Identify which cell holds the provided text, then report its (X, Y) central coordinate. 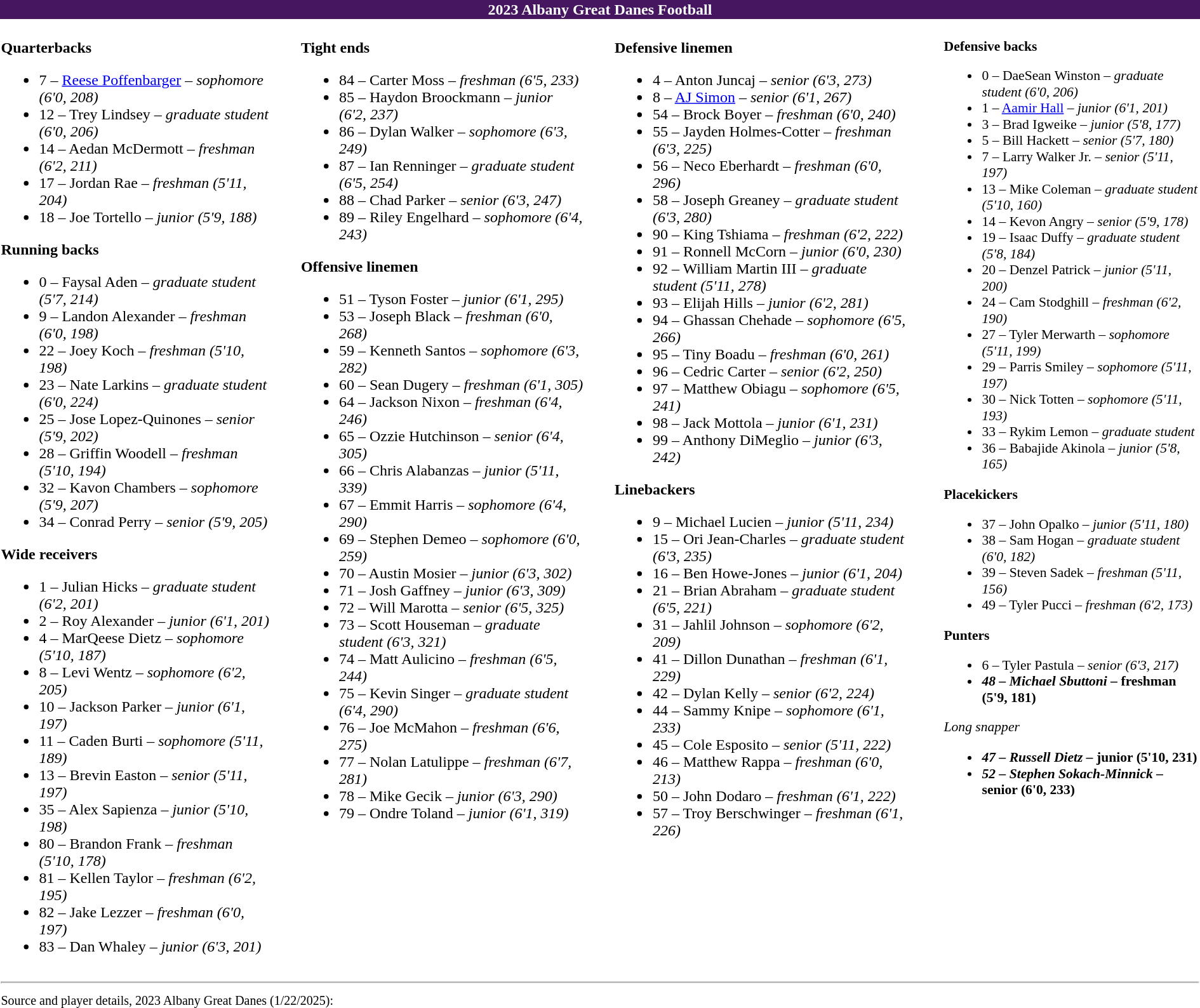
2023 Albany Great Danes Football (600, 10)
